Search for the cell housing the specified text and yield its [X, Y] center coordinate. 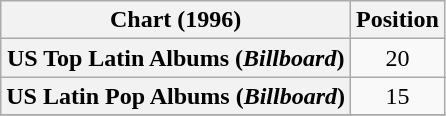
US Top Latin Albums (Billboard) [176, 58]
Chart (1996) [176, 20]
20 [398, 58]
US Latin Pop Albums (Billboard) [176, 96]
Position [398, 20]
15 [398, 96]
